Search for the cell housing the specified text and yield its [X, Y] center coordinate. 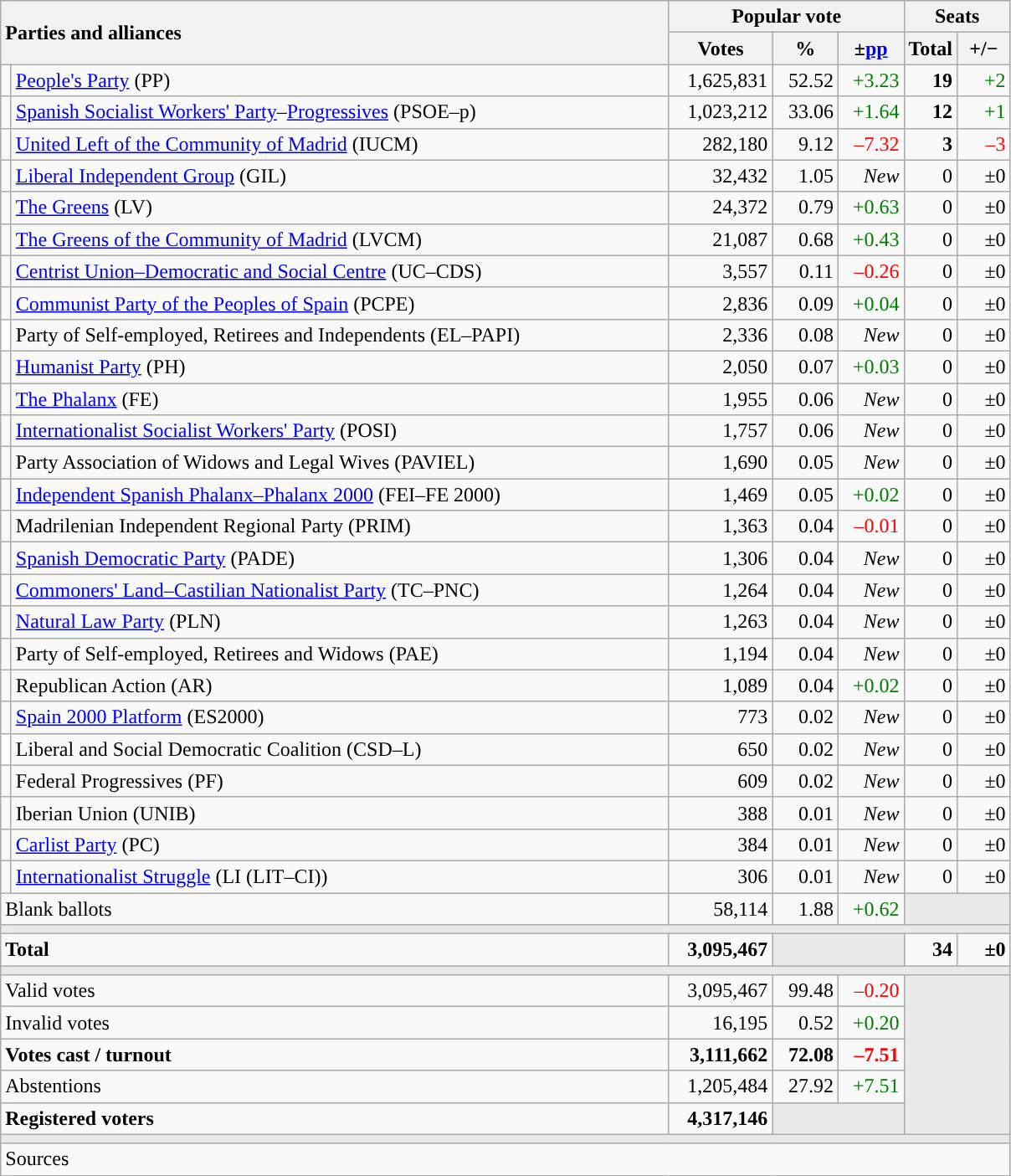
Parties and alliances [335, 33]
Party of Self-employed, Retirees and Independents (EL–PAPI) [340, 335]
609 [721, 781]
+3.23 [870, 80]
Commoners' Land–Castilian Nationalist Party (TC–PNC) [340, 590]
Internationalist Struggle (LI (LIT–CI)) [340, 876]
3,111,662 [721, 1055]
Natural Law Party (PLN) [340, 622]
1,263 [721, 622]
Abstentions [335, 1086]
+1.64 [870, 112]
21,087 [721, 239]
19 [931, 80]
1,306 [721, 558]
1,194 [721, 654]
3 [931, 144]
306 [721, 876]
+0.03 [870, 367]
Popular vote [787, 17]
Madrilenian Independent Regional Party (PRIM) [340, 526]
+0.43 [870, 239]
34 [931, 950]
3,557 [721, 271]
24,372 [721, 208]
99.48 [805, 991]
384 [721, 845]
1,264 [721, 590]
Registered voters [335, 1118]
Liberal Independent Group (GIL) [340, 176]
+0.63 [870, 208]
2,836 [721, 303]
Spanish Socialist Workers' Party–Progressives (PSOE–p) [340, 112]
12 [931, 112]
1,757 [721, 431]
1,955 [721, 399]
1.05 [805, 176]
1,205,484 [721, 1086]
2,336 [721, 335]
72.08 [805, 1055]
4,317,146 [721, 1118]
0.79 [805, 208]
0.07 [805, 367]
Independent Spanish Phalanx–Phalanx 2000 (FEI–FE 2000) [340, 495]
The Greens of the Community of Madrid (LVCM) [340, 239]
1,089 [721, 686]
+/− [984, 49]
+1 [984, 112]
16,195 [721, 1023]
+0.62 [870, 908]
27.92 [805, 1086]
The Greens (LV) [340, 208]
–7.51 [870, 1055]
Party of Self-employed, Retirees and Widows (PAE) [340, 654]
33.06 [805, 112]
2,050 [721, 367]
–7.32 [870, 144]
Sources [505, 1159]
Humanist Party (PH) [340, 367]
0.68 [805, 239]
+0.04 [870, 303]
1,363 [721, 526]
Votes cast / turnout [335, 1055]
+7.51 [870, 1086]
Republican Action (AR) [340, 686]
0.52 [805, 1023]
Communist Party of the Peoples of Spain (PCPE) [340, 303]
Seats [957, 17]
1,469 [721, 495]
Carlist Party (PC) [340, 845]
1.88 [805, 908]
52.52 [805, 80]
388 [721, 813]
–0.26 [870, 271]
282,180 [721, 144]
58,114 [721, 908]
The Phalanx (FE) [340, 399]
9.12 [805, 144]
–3 [984, 144]
650 [721, 749]
1,023,212 [721, 112]
Party Association of Widows and Legal Wives (PAVIEL) [340, 463]
Blank ballots [335, 908]
+2 [984, 80]
Spanish Democratic Party (PADE) [340, 558]
+0.20 [870, 1023]
–0.20 [870, 991]
Votes [721, 49]
% [805, 49]
773 [721, 717]
0.11 [805, 271]
0.09 [805, 303]
32,432 [721, 176]
People's Party (PP) [340, 80]
1,625,831 [721, 80]
Centrist Union–Democratic and Social Centre (UC–CDS) [340, 271]
Internationalist Socialist Workers' Party (POSI) [340, 431]
Liberal and Social Democratic Coalition (CSD–L) [340, 749]
Valid votes [335, 991]
0.08 [805, 335]
Spain 2000 Platform (ES2000) [340, 717]
±pp [870, 49]
1,690 [721, 463]
Invalid votes [335, 1023]
Iberian Union (UNIB) [340, 813]
United Left of the Community of Madrid (IUCM) [340, 144]
–0.01 [870, 526]
Federal Progressives (PF) [340, 781]
